Return the (x, y) coordinate for the center point of the cell that contains the specified text.  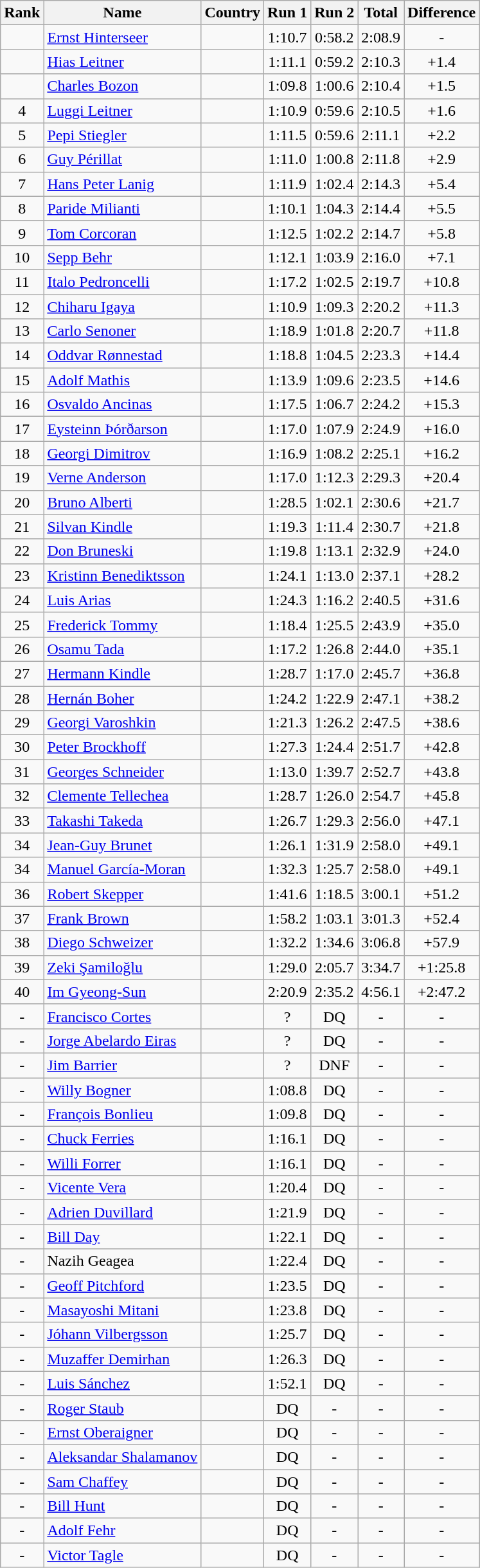
+1.5 (442, 86)
1:01.8 (334, 331)
2:20.2 (381, 307)
1:16.2 (334, 600)
Victor Tagle (122, 1555)
+20.4 (442, 478)
2:23.5 (381, 380)
2:32.9 (381, 551)
Peter Brockhoff (122, 747)
1:16.9 (288, 453)
Im Gyeong-Sun (122, 992)
+36.8 (442, 673)
+14.4 (442, 356)
Manuel García-Moran (122, 870)
1:11.1 (288, 62)
1:08.8 (288, 1090)
1:12.5 (288, 233)
Luggi Leitner (122, 111)
1:58.2 (288, 918)
14 (22, 356)
Bruno Alberti (122, 502)
1:18.4 (288, 624)
18 (22, 453)
1:02.4 (334, 184)
Chuck Ferries (122, 1139)
2:37.1 (381, 576)
30 (22, 747)
Verne Anderson (122, 478)
Bill Hunt (122, 1506)
+38.2 (442, 698)
+28.2 (442, 576)
2:45.7 (381, 673)
Adrien Duvillard (122, 1212)
27 (22, 673)
2:54.7 (381, 796)
+15.3 (442, 405)
33 (22, 821)
+21.8 (442, 527)
2:24.9 (381, 429)
Muzaffer Demirhan (122, 1359)
1:32.3 (288, 870)
1:24.3 (288, 600)
2:52.7 (381, 772)
3:34.7 (381, 967)
2:10.5 (381, 111)
1:13.1 (334, 551)
Carlo Senoner (122, 331)
+16.0 (442, 429)
2:30.6 (381, 502)
Chiharu Igaya (122, 307)
Takashi Takeda (122, 821)
2:40.5 (381, 600)
Zeki Şamiloğlu (122, 967)
1:26.2 (334, 723)
+5.4 (442, 184)
1:39.7 (334, 772)
1:17.5 (288, 405)
+7.1 (442, 257)
39 (22, 967)
+5.8 (442, 233)
1:12.1 (288, 257)
1:04.5 (334, 356)
1:41.6 (288, 894)
5 (22, 135)
Jim Barrier (122, 1065)
+1.4 (442, 62)
2:47.1 (381, 698)
1:22.4 (288, 1261)
+47.1 (442, 821)
Vicente Vera (122, 1188)
Hias Leitner (122, 62)
Rank (22, 13)
2:47.5 (381, 723)
Tom Corcoran (122, 233)
1:27.3 (288, 747)
1:11.0 (288, 160)
1:34.6 (334, 943)
28 (22, 698)
Willi Forrer (122, 1163)
1:23.5 (288, 1286)
15 (22, 380)
8 (22, 208)
1:26.8 (334, 649)
2:56.0 (381, 821)
Silvan Kindle (122, 527)
13 (22, 331)
Hermann Kindle (122, 673)
19 (22, 478)
+1.6 (442, 111)
2:44.0 (381, 649)
Ernst Oberaigner (122, 1432)
+21.7 (442, 502)
9 (22, 233)
2:16.0 (381, 257)
4:56.1 (381, 992)
+16.2 (442, 453)
Geoff Pitchford (122, 1286)
Georgi Varoshkin (122, 723)
2:19.7 (381, 282)
2:05.7 (334, 967)
1:23.8 (288, 1310)
1:11.4 (334, 527)
20 (22, 502)
2:10.4 (381, 86)
1:18.5 (334, 894)
Country (233, 13)
Name (122, 13)
DNF (334, 1065)
1:13.9 (288, 380)
1:29.3 (334, 821)
Run 1 (288, 13)
2:20.9 (288, 992)
François Bonlieu (122, 1115)
Luis Sánchez (122, 1383)
1:12.3 (334, 478)
1:26.0 (334, 796)
1:18.8 (288, 356)
37 (22, 918)
Sam Chaffey (122, 1481)
Georges Schneider (122, 772)
+14.6 (442, 380)
1:24.2 (288, 698)
Jean-Guy Brunet (122, 845)
+45.8 (442, 796)
26 (22, 649)
Jóhann Vilbergsson (122, 1335)
Nazih Geagea (122, 1261)
2:08.9 (381, 37)
Adolf Fehr (122, 1531)
1:24.4 (334, 747)
6 (22, 160)
3:00.1 (381, 894)
1:32.2 (288, 943)
1:26.7 (288, 821)
2:14.4 (381, 208)
Frederick Tommy (122, 624)
Diego Schweizer (122, 943)
1:00.8 (334, 160)
1:19.8 (288, 551)
Oddvar Rønnestad (122, 356)
3:06.8 (381, 943)
+52.4 (442, 918)
2:43.9 (381, 624)
2:20.7 (381, 331)
Willy Bogner (122, 1090)
2:10.3 (381, 62)
1:22.1 (288, 1237)
1:22.9 (334, 698)
+2.2 (442, 135)
0:59.2 (334, 62)
2:11.8 (381, 160)
Bill Day (122, 1237)
1:02.1 (334, 502)
Paride Milianti (122, 208)
29 (22, 723)
Pepi Stiegler (122, 135)
+10.8 (442, 282)
2:35.2 (334, 992)
1:28.5 (288, 502)
+57.9 (442, 943)
1:10.7 (288, 37)
1:08.2 (334, 453)
Aleksandar Shalamanov (122, 1457)
Georgi Dimitrov (122, 453)
Run 2 (334, 13)
Eysteinn Þórðarson (122, 429)
Hernán Boher (122, 698)
Robert Skepper (122, 894)
21 (22, 527)
24 (22, 600)
Sepp Behr (122, 257)
Masayoshi Mitani (122, 1310)
Osamu Tada (122, 649)
2:23.3 (381, 356)
+43.8 (442, 772)
36 (22, 894)
31 (22, 772)
1:07.9 (334, 429)
Guy Périllat (122, 160)
1:24.1 (288, 576)
+5.5 (442, 208)
Roger Staub (122, 1408)
12 (22, 307)
+2.9 (442, 160)
Jorge Abelardo Eiras (122, 1041)
1:18.9 (288, 331)
Difference (442, 13)
Total (381, 13)
+38.6 (442, 723)
Adolf Mathis (122, 380)
1:52.1 (288, 1383)
1:21.9 (288, 1212)
2:29.3 (381, 478)
1:21.3 (288, 723)
+42.8 (442, 747)
Hans Peter Lanig (122, 184)
Charles Bozon (122, 86)
1:26.3 (288, 1359)
+24.0 (442, 551)
Francisco Cortes (122, 1016)
32 (22, 796)
2:11.1 (381, 135)
4 (22, 111)
0:58.2 (334, 37)
16 (22, 405)
1:20.4 (288, 1188)
+11.8 (442, 331)
2:30.7 (381, 527)
1:04.3 (334, 208)
1:11.9 (288, 184)
7 (22, 184)
+31.6 (442, 600)
+2:47.2 (442, 992)
11 (22, 282)
1:00.6 (334, 86)
Osvaldo Ancinas (122, 405)
22 (22, 551)
40 (22, 992)
2:14.3 (381, 184)
1:03.9 (334, 257)
Kristinn Benediktsson (122, 576)
Don Bruneski (122, 551)
Italo Pedroncelli (122, 282)
10 (22, 257)
1:25.5 (334, 624)
1:09.3 (334, 307)
1:19.3 (288, 527)
1:11.5 (288, 135)
2:25.1 (381, 453)
1:31.9 (334, 845)
+35.0 (442, 624)
Ernst Hinterseer (122, 37)
2:51.7 (381, 747)
+51.2 (442, 894)
1:10.1 (288, 208)
1:02.5 (334, 282)
38 (22, 943)
1:02.2 (334, 233)
Luis Arias (122, 600)
2:14.7 (381, 233)
+1:25.8 (442, 967)
3:01.3 (381, 918)
1:26.1 (288, 845)
+11.3 (442, 307)
1:29.0 (288, 967)
2:24.2 (381, 405)
1:09.6 (334, 380)
+35.1 (442, 649)
1:03.1 (334, 918)
Clemente Tellechea (122, 796)
23 (22, 576)
1:06.7 (334, 405)
Frank Brown (122, 918)
25 (22, 624)
17 (22, 429)
